Locate the cell with the specified text and output its [x, y] center coordinate. 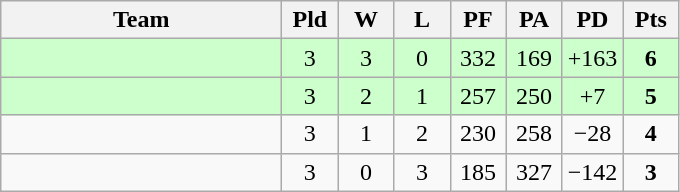
−142 [592, 172]
Pts [651, 20]
257 [478, 96]
185 [478, 172]
PF [478, 20]
−28 [592, 134]
+7 [592, 96]
W [366, 20]
332 [478, 58]
230 [478, 134]
Pld [310, 20]
+163 [592, 58]
258 [534, 134]
PA [534, 20]
169 [534, 58]
5 [651, 96]
250 [534, 96]
Team [142, 20]
PD [592, 20]
6 [651, 58]
4 [651, 134]
L [422, 20]
327 [534, 172]
